Locate the cell with the specified text and output its (x, y) center coordinate. 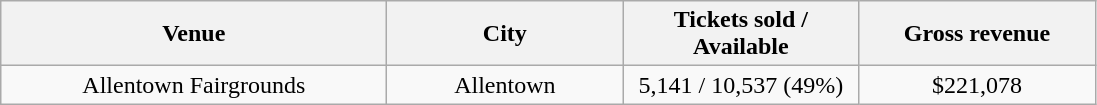
5,141 / 10,537 (49%) (741, 85)
City (505, 34)
Allentown Fairgrounds (194, 85)
Gross revenue (977, 34)
$221,078 (977, 85)
Tickets sold / Available (741, 34)
Venue (194, 34)
Allentown (505, 85)
